Provide the (x, y) coordinate of the cell's center where the given text is located.  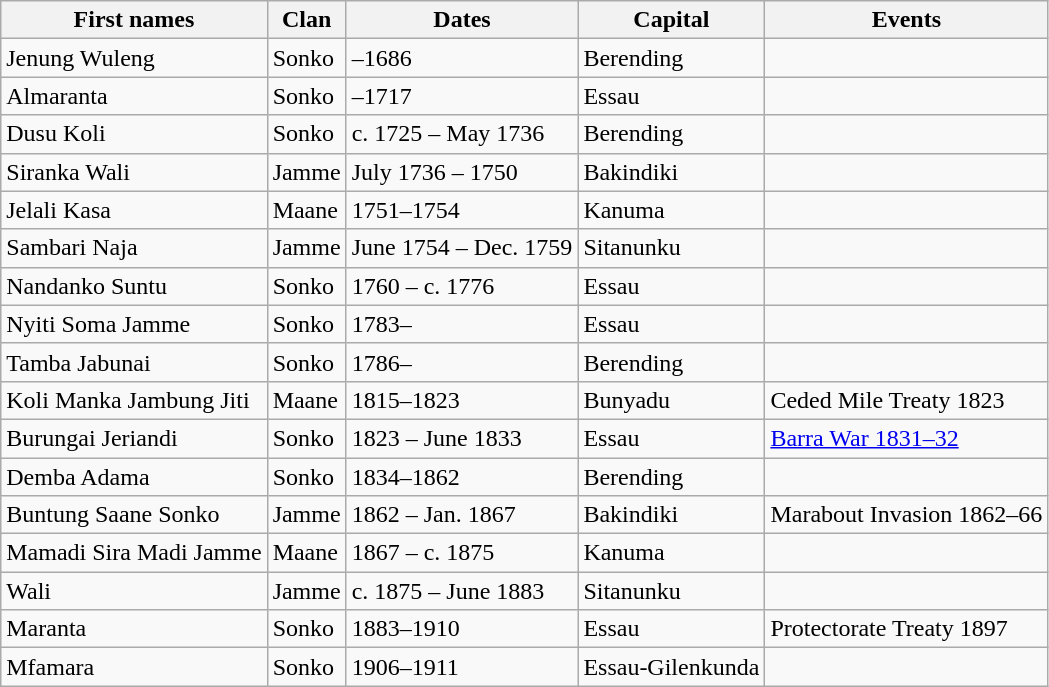
Wali (134, 591)
c. 1875 – June 1883 (462, 591)
July 1736 – 1750 (462, 172)
Capital (672, 20)
Tamba Jabunai (134, 362)
1862 – Jan. 1867 (462, 515)
Buntung Saane Sonko (134, 515)
Siranka Wali (134, 172)
Jenung Wuleng (134, 58)
Bunyadu (672, 400)
Events (906, 20)
Mamadi Sira Madi Jamme (134, 553)
Dusu Koli (134, 134)
1867 – c. 1875 (462, 553)
June 1754 – Dec. 1759 (462, 248)
Demba Adama (134, 477)
Barra War 1831–32 (906, 438)
1823 – June 1833 (462, 438)
Clan (306, 20)
Ceded Mile Treaty 1823 (906, 400)
Jelali Kasa (134, 210)
1760 – c. 1776 (462, 286)
1783– (462, 324)
Essau-Gilenkunda (672, 667)
1834–1862 (462, 477)
Maranta (134, 629)
1815–1823 (462, 400)
First names (134, 20)
1906–1911 (462, 667)
–1686 (462, 58)
Dates (462, 20)
Marabout Invasion 1862–66 (906, 515)
Protectorate Treaty 1897 (906, 629)
–1717 (462, 96)
Sambari Naja (134, 248)
Nandanko Suntu (134, 286)
Nyiti Soma Jamme (134, 324)
Koli Manka Jambung Jiti (134, 400)
Almaranta (134, 96)
Burungai Jeriandi (134, 438)
c. 1725 – May 1736 (462, 134)
1751–1754 (462, 210)
1786– (462, 362)
1883–1910 (462, 629)
Mfamara (134, 667)
